Identify which cell holds the provided text, then report its (X, Y) central coordinate. 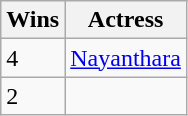
Actress (126, 20)
Nayanthara (126, 58)
4 (33, 58)
2 (33, 96)
Wins (33, 20)
